Search for the cell housing the specified text and yield its [x, y] center coordinate. 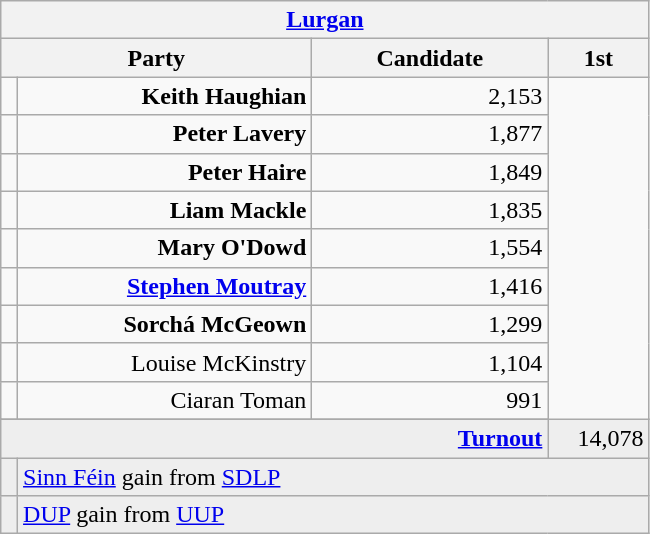
Lurgan [325, 20]
Peter Haire [165, 172]
1,299 [430, 324]
1,877 [430, 134]
Sorchá McGeown [165, 324]
Party [156, 58]
Stephen Moutray [165, 286]
1st [598, 58]
Sinn Féin gain from SDLP [334, 477]
Candidate [430, 58]
Mary O'Dowd [165, 248]
Keith Haughian [165, 96]
1,554 [430, 248]
Peter Lavery [165, 134]
1,416 [430, 286]
Turnout [274, 438]
14,078 [598, 438]
DUP gain from UUP [334, 515]
Ciaran Toman [165, 400]
Louise McKinstry [165, 362]
1,835 [430, 210]
Liam Mackle [165, 210]
1,849 [430, 172]
991 [430, 400]
2,153 [430, 96]
1,104 [430, 362]
